Output the (x, y) coordinate of the center of the cell containing the given text.  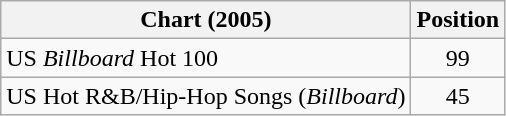
US Billboard Hot 100 (206, 58)
45 (458, 96)
US Hot R&B/Hip-Hop Songs (Billboard) (206, 96)
Position (458, 20)
99 (458, 58)
Chart (2005) (206, 20)
